Capture the cell that displays the provided text and extract its (X, Y) central coordinate. 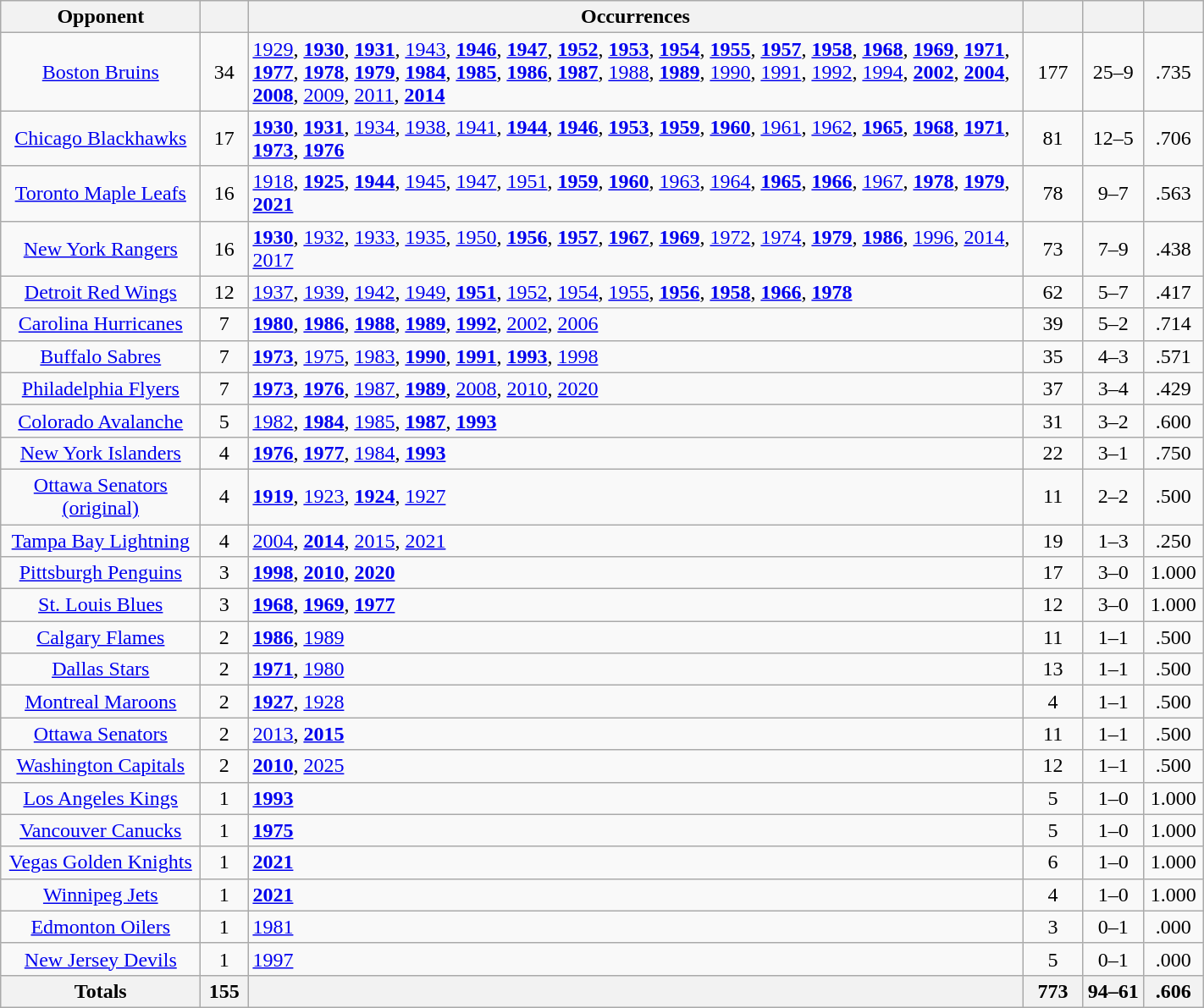
.438 (1174, 249)
1981 (635, 927)
78 (1053, 193)
62 (1053, 292)
New York Rangers (101, 249)
.714 (1174, 324)
New Jersey Devils (101, 959)
.735 (1174, 72)
73 (1053, 249)
81 (1053, 139)
.563 (1174, 193)
2–2 (1113, 496)
Colorado Avalanche (101, 421)
Opponent (101, 17)
22 (1053, 453)
Occurrences (635, 17)
.429 (1174, 388)
Vegas Golden Knights (101, 862)
.606 (1174, 991)
5–2 (1113, 324)
1968, 1969, 1977 (635, 605)
1982, 1984, 1985, 1987, 1993 (635, 421)
.250 (1174, 541)
1918, 1925, 1944, 1945, 1947, 1951, 1959, 1960, 1963, 1964, 1965, 1966, 1967, 1978, 1979, 2021 (635, 193)
3–2 (1113, 421)
155 (224, 991)
1973, 1976, 1987, 1989, 2008, 2010, 2020 (635, 388)
4–3 (1113, 356)
.571 (1174, 356)
1971, 1980 (635, 669)
.750 (1174, 453)
Ottawa Senators (101, 734)
Calgary Flames (101, 637)
.417 (1174, 292)
Philadelphia Flyers (101, 388)
2004, 2014, 2015, 2021 (635, 541)
Chicago Blackhawks (101, 139)
Winnipeg Jets (101, 895)
7–9 (1113, 249)
1976, 1977, 1984, 1993 (635, 453)
1930, 1932, 1933, 1935, 1950, 1956, 1957, 1967, 1969, 1972, 1974, 1979, 1986, 1996, 2014, 2017 (635, 249)
1937, 1939, 1942, 1949, 1951, 1952, 1954, 1955, 1956, 1958, 1966, 1978 (635, 292)
6 (1053, 862)
Buffalo Sabres (101, 356)
2010, 2025 (635, 766)
1997 (635, 959)
94–61 (1113, 991)
1919, 1923, 1924, 1927 (635, 496)
1973, 1975, 1983, 1990, 1991, 1993, 1998 (635, 356)
5–7 (1113, 292)
9–7 (1113, 193)
1998, 2010, 2020 (635, 573)
Ottawa Senators (original) (101, 496)
3–1 (1113, 453)
1975 (635, 830)
Vancouver Canucks (101, 830)
Carolina Hurricanes (101, 324)
1980, 1986, 1988, 1989, 1992, 2002, 2006 (635, 324)
1–3 (1113, 541)
Tampa Bay Lightning (101, 541)
Edmonton Oilers (101, 927)
39 (1053, 324)
Dallas Stars (101, 669)
35 (1053, 356)
Los Angeles Kings (101, 798)
25–9 (1113, 72)
13 (1053, 669)
St. Louis Blues (101, 605)
Montreal Maroons (101, 702)
177 (1053, 72)
1927, 1928 (635, 702)
.600 (1174, 421)
Toronto Maple Leafs (101, 193)
3–4 (1113, 388)
New York Islanders (101, 453)
37 (1053, 388)
34 (224, 72)
12–5 (1113, 139)
.706 (1174, 139)
773 (1053, 991)
Boston Bruins (101, 72)
19 (1053, 541)
1986, 1989 (635, 637)
1930, 1931, 1934, 1938, 1941, 1944, 1946, 1953, 1959, 1960, 1961, 1962, 1965, 1968, 1971, 1973, 1976 (635, 139)
2013, 2015 (635, 734)
31 (1053, 421)
1993 (635, 798)
Pittsburgh Penguins (101, 573)
Totals (101, 991)
Washington Capitals (101, 766)
Detroit Red Wings (101, 292)
